Extract the [X, Y] coordinate from the center of the cell holding the provided text.  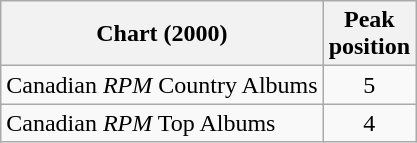
4 [369, 123]
Canadian RPM Top Albums [162, 123]
5 [369, 85]
Chart (2000) [162, 34]
Peakposition [369, 34]
Canadian RPM Country Albums [162, 85]
